From the cell containing the given text, extract its center point as [x, y] coordinate. 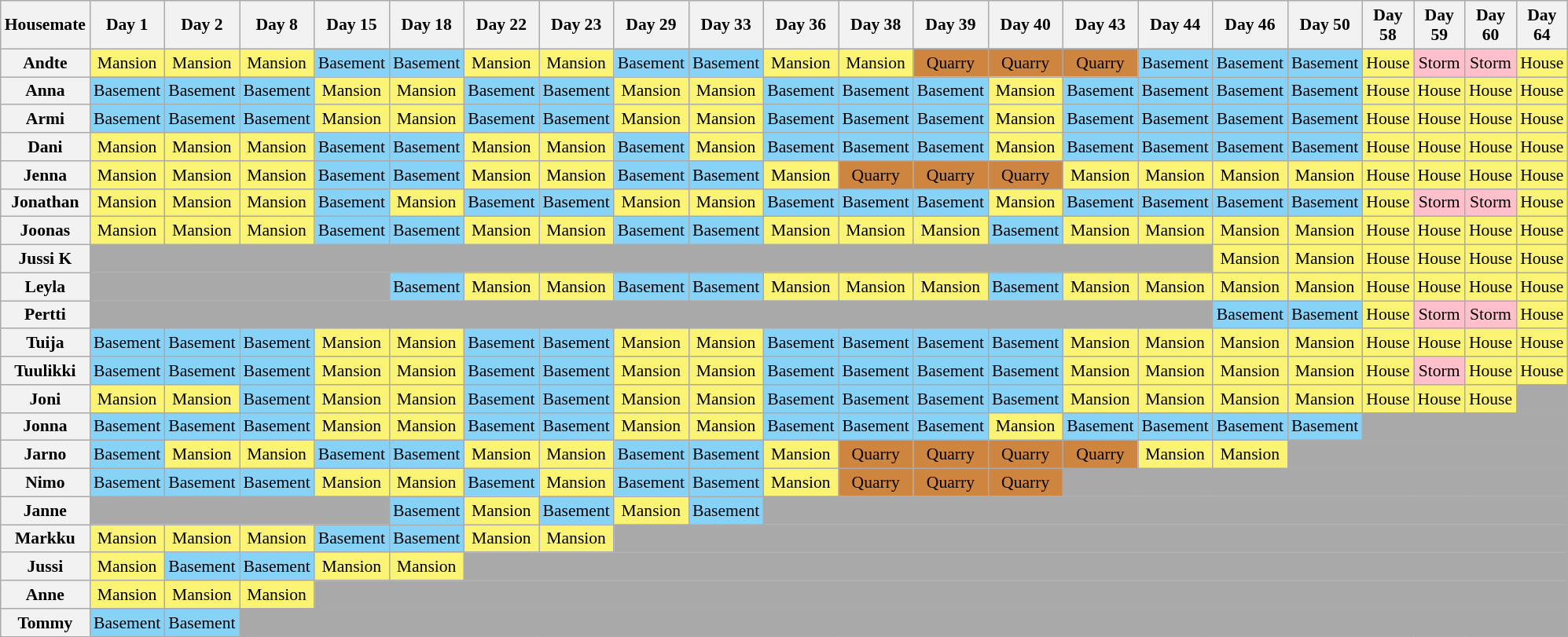
Jarno [46, 455]
Day 46 [1250, 25]
Andte [46, 63]
Tommy [46, 623]
Day 8 [277, 25]
Day 36 [800, 25]
Jussi K [46, 259]
Day 15 [352, 25]
Nimo [46, 483]
Day 23 [577, 25]
Janne [46, 511]
Day 38 [876, 25]
Day 64 [1542, 25]
Day 40 [1025, 25]
Day 44 [1176, 25]
Joonas [46, 231]
Anna [46, 91]
Day 33 [726, 25]
Housemate [46, 25]
Day 2 [201, 25]
Day 59 [1440, 25]
Day 22 [501, 25]
Day 50 [1325, 25]
Day 1 [127, 25]
Tuulikki [46, 371]
Day 58 [1388, 25]
Day 60 [1490, 25]
Pertti [46, 315]
Markku [46, 539]
Joni [46, 399]
Jenna [46, 175]
Day 43 [1100, 25]
Armi [46, 119]
Day 29 [651, 25]
Tuija [46, 343]
Leyla [46, 287]
Jonathan [46, 203]
Dani [46, 147]
Day 39 [951, 25]
Jonna [46, 426]
Jussi [46, 567]
Day 18 [426, 25]
Anne [46, 595]
